Search for the cell housing the specified text and yield its (x, y) center coordinate. 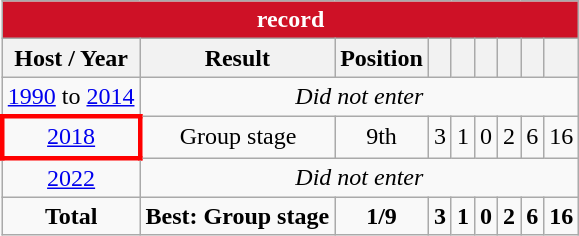
Host / Year (71, 58)
record (290, 20)
9th (382, 136)
1990 to 2014 (71, 97)
Group stage (238, 136)
2018 (71, 136)
2022 (71, 178)
Best: Group stage (238, 216)
Total (71, 216)
1/9 (382, 216)
Position (382, 58)
Result (238, 58)
